Find where the given text appears and provide that cell's center as [X, Y] coordinate. 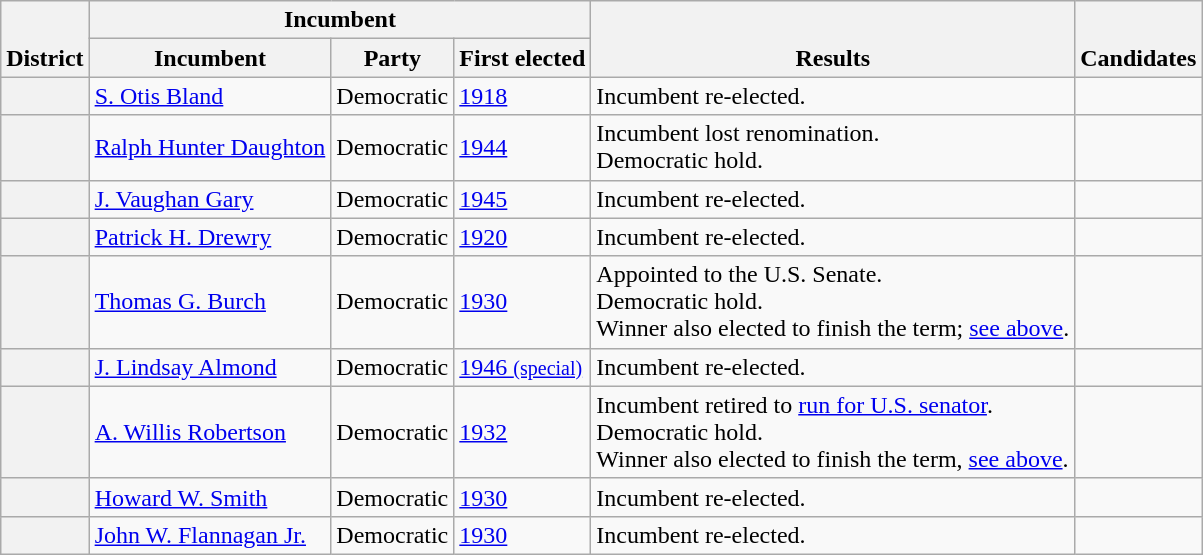
J. Lindsay Almond [210, 367]
First elected [522, 58]
District [45, 39]
John W. Flannagan Jr. [210, 535]
Results [833, 39]
J. Vaughan Gary [210, 199]
1945 [522, 199]
Howard W. Smith [210, 497]
Incumbent retired to run for U.S. senator.Democratic hold.Winner also elected to finish the term, see above. [833, 432]
1932 [522, 432]
A. Willis Robertson [210, 432]
1920 [522, 237]
Appointed to the U.S. Senate.Democratic hold.Winner also elected to finish the term; see above. [833, 302]
1918 [522, 96]
Thomas G. Burch [210, 302]
1946 (special) [522, 367]
Patrick H. Drewry [210, 237]
1944 [522, 148]
Party [392, 58]
Ralph Hunter Daughton [210, 148]
Incumbent lost renomination.Democratic hold. [833, 148]
Candidates [1138, 39]
S. Otis Bland [210, 96]
